Return the (x, y) coordinate for the center point of the cell that contains the specified text.  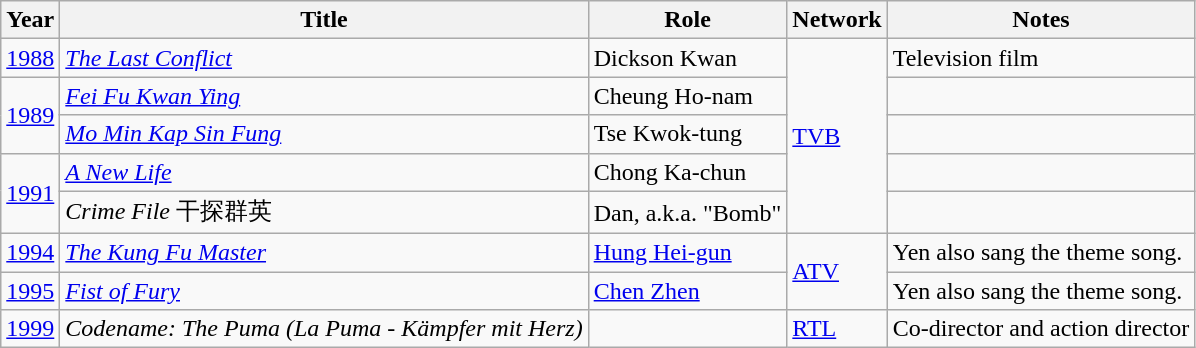
The Last Conflict (324, 58)
Network (837, 20)
TVB (837, 136)
1994 (30, 253)
Crime File 干探群英 (324, 212)
1991 (30, 194)
ATV (837, 272)
Codename: The Puma (La Puma - Kämpfer mit Herz) (324, 329)
Role (688, 20)
Cheung Ho-nam (688, 96)
Notes (1041, 20)
1995 (30, 291)
A New Life (324, 172)
Tse Kwok-tung (688, 134)
RTL (837, 329)
The Kung Fu Master (324, 253)
Television film (1041, 58)
Year (30, 20)
1988 (30, 58)
Fist of Fury (324, 291)
Dickson Kwan (688, 58)
Chen Zhen (688, 291)
Chong Ka-chun (688, 172)
Co-director and action director (1041, 329)
Title (324, 20)
1999 (30, 329)
Fei Fu Kwan Ying (324, 96)
1989 (30, 115)
Dan, a.k.a. "Bomb" (688, 212)
Mo Min Kap Sin Fung (324, 134)
Hung Hei-gun (688, 253)
